Capture the cell that displays the provided text and extract its [X, Y] central coordinate. 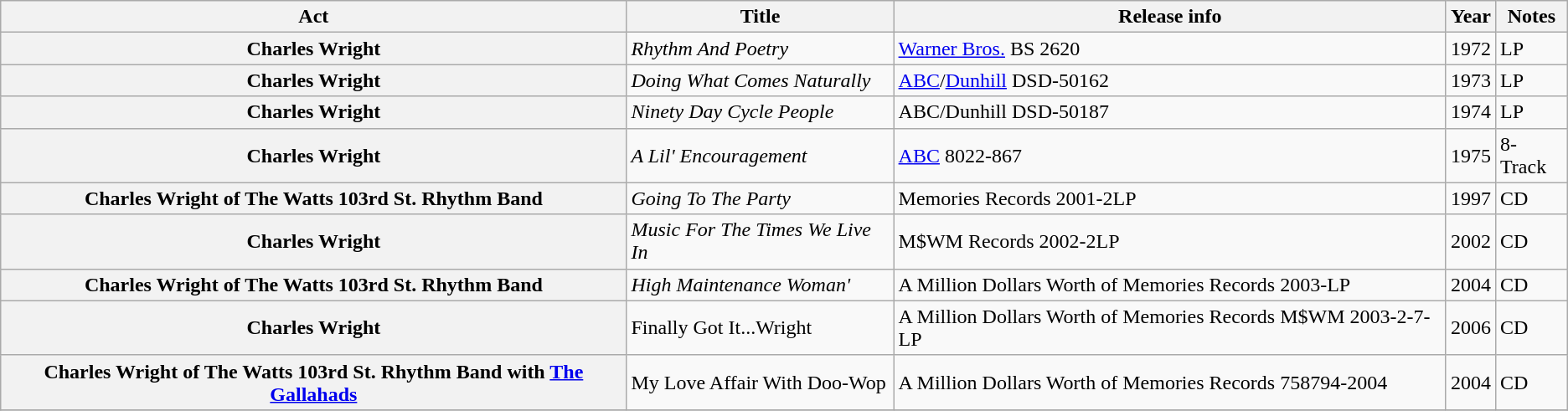
1974 [1471, 112]
High Maintenance Woman' [761, 285]
Act [313, 17]
M$WM Records 2002-2LP [1169, 241]
1975 [1471, 156]
Title [761, 17]
A Million Dollars Worth of Memories Records M$WM 2003-2-7-LP [1169, 328]
ABC 8022-867 [1169, 156]
Memories Records 2001-2LP [1169, 198]
Music For The Times We Live In [761, 241]
A Lil' Encouragement [761, 156]
A Million Dollars Worth of Memories Records 758794-2004 [1169, 382]
1972 [1471, 49]
Finally Got It...Wright [761, 328]
Year [1471, 17]
Ninety Day Cycle People [761, 112]
Rhythm And Poetry [761, 49]
A Million Dollars Worth of Memories Records 2003-LP [1169, 285]
My Love Affair With Doo-Wop [761, 382]
ABC/Dunhill DSD-50162 [1169, 80]
Release info [1169, 17]
8-Track [1532, 156]
1973 [1471, 80]
Notes [1532, 17]
2006 [1471, 328]
2002 [1471, 241]
1997 [1471, 198]
Warner Bros. BS 2620 [1169, 49]
Doing What Comes Naturally [761, 80]
Going To The Party [761, 198]
ABC/Dunhill DSD-50187 [1169, 112]
Charles Wright of The Watts 103rd St. Rhythm Band with The Gallahads [313, 382]
